Return (x, y) of the center of cell containing provided text 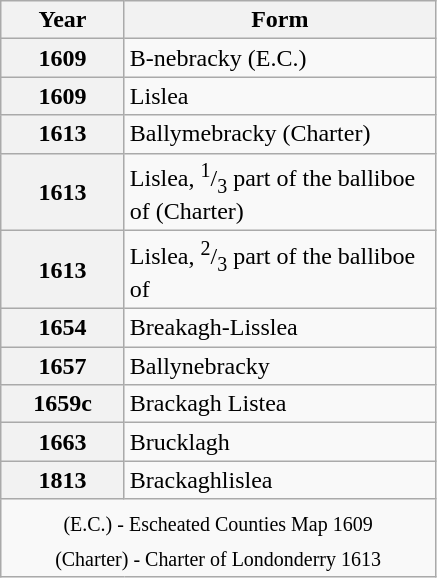
Lislea, 2/3 part of the balliboe of (280, 270)
Breakagh-Lisslea (280, 328)
1657 (63, 366)
1813 (63, 480)
1659c (63, 404)
Ballynebracky (280, 366)
1654 (63, 328)
Brackagh Listea (280, 404)
Ballymebracky (Charter) (280, 134)
Brucklagh (280, 442)
Lislea (280, 96)
Year (63, 20)
B-nebracky (E.C.) (280, 58)
Brackaghlislea (280, 480)
Form (280, 20)
Lislea, 1/3 part of the balliboe of (Charter) (280, 192)
(E.C.) - Escheated Counties Map 1609(Charter) - Charter of Londonderry 1613 (218, 538)
1663 (63, 442)
